Find where the given text appears and provide that cell's center as [X, Y] coordinate. 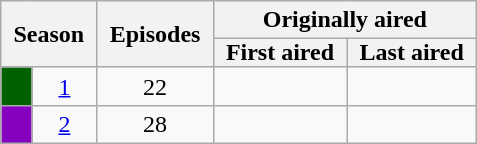
Season [49, 34]
28 [155, 124]
2 [64, 124]
Originally aired [344, 20]
Episodes [155, 34]
First aired [280, 53]
Last aired [412, 53]
1 [64, 86]
22 [155, 86]
